Provide the [X, Y] coordinate of the cell's center where the given text is located.  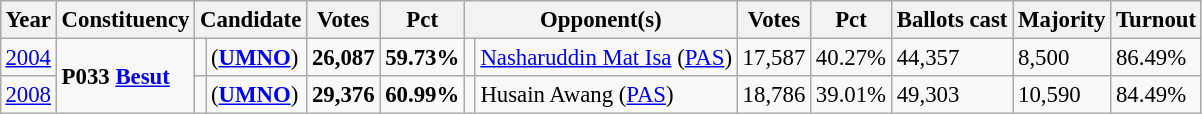
Candidate [251, 20]
40.27% [852, 57]
Majority [1062, 20]
Constituency [125, 20]
Turnout [1156, 20]
Opponent(s) [600, 20]
39.01% [852, 95]
P033 Besut [125, 76]
Ballots cast [952, 20]
59.73% [422, 57]
18,786 [774, 95]
Nasharuddin Mat Isa (PAS) [606, 57]
17,587 [774, 57]
26,087 [344, 57]
49,303 [952, 95]
8,500 [1062, 57]
2004 [28, 57]
10,590 [1062, 95]
Year [28, 20]
29,376 [344, 95]
Husain Awang (PAS) [606, 95]
2008 [28, 95]
84.49% [1156, 95]
60.99% [422, 95]
86.49% [1156, 57]
44,357 [952, 57]
